Find where the given text appears and provide that cell's center as (X, Y) coordinate. 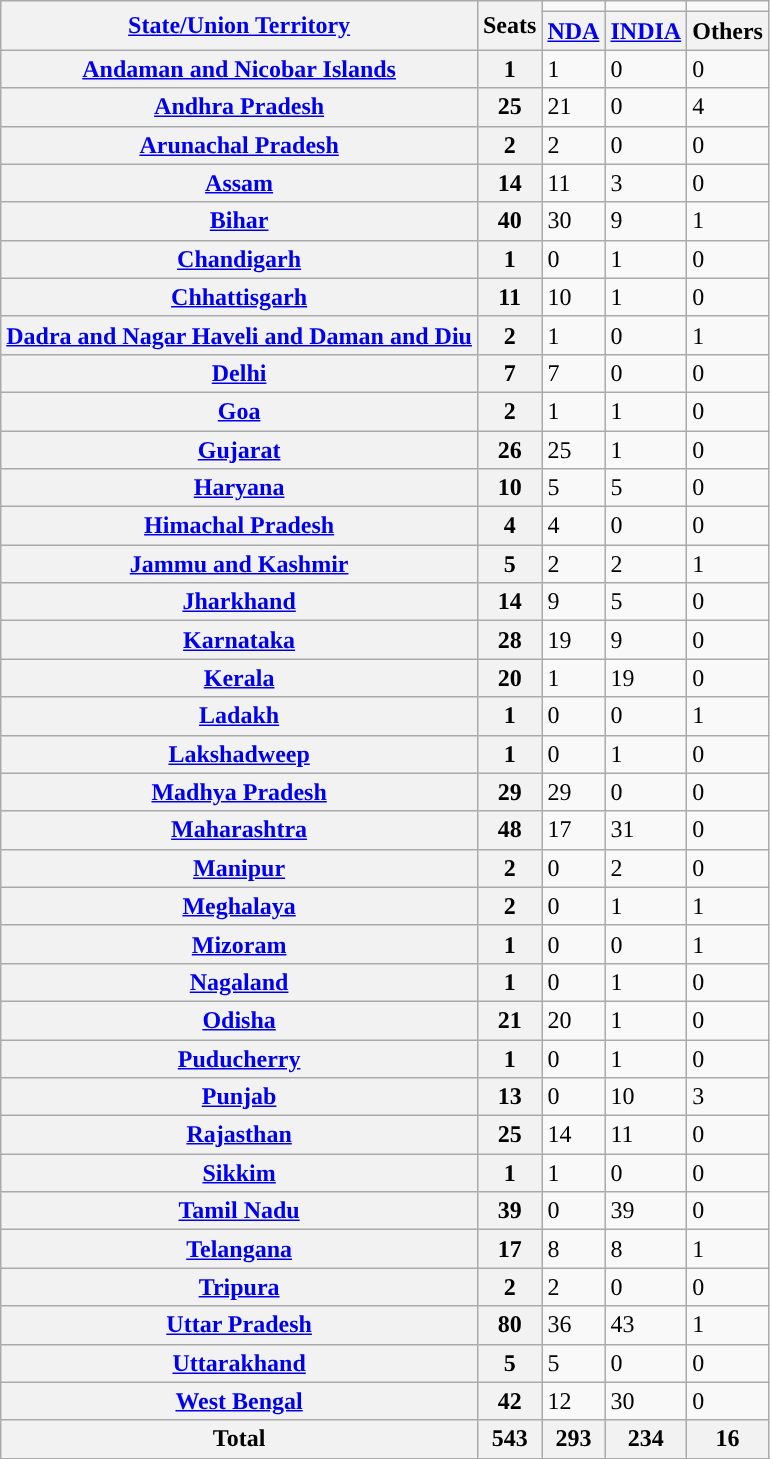
36 (574, 1325)
Haryana (240, 488)
Maharashtra (240, 830)
Madhya Pradesh (240, 792)
13 (509, 1097)
234 (646, 1439)
Seats (509, 26)
Jammu and Kashmir (240, 564)
Mizoram (240, 944)
Dadra and Nagar Haveli and Daman and Diu (240, 335)
Rajasthan (240, 1135)
12 (574, 1401)
Telangana (240, 1249)
Ladakh (240, 716)
Karnataka (240, 640)
Assam (240, 183)
Delhi (240, 373)
31 (646, 830)
543 (509, 1439)
Lakshadweep (240, 754)
Uttar Pradesh (240, 1325)
NDA (574, 31)
48 (509, 830)
Tamil Nadu (240, 1211)
Andaman and Nicobar Islands (240, 69)
Nagaland (240, 982)
Sikkim (240, 1173)
Puducherry (240, 1059)
40 (509, 221)
Andhra Pradesh (240, 107)
26 (509, 449)
42 (509, 1401)
Bihar (240, 221)
16 (728, 1439)
Manipur (240, 868)
West Bengal (240, 1401)
293 (574, 1439)
Total (240, 1439)
Kerala (240, 678)
Chandigarh (240, 259)
Uttarakhand (240, 1363)
Meghalaya (240, 906)
Himachal Pradesh (240, 526)
State/Union Territory (240, 26)
Goa (240, 411)
Tripura (240, 1287)
Punjab (240, 1097)
28 (509, 640)
Jharkhand (240, 602)
Chhattisgarh (240, 297)
Odisha (240, 1020)
INDIA (646, 31)
80 (509, 1325)
43 (646, 1325)
Others (728, 31)
Arunachal Pradesh (240, 145)
Gujarat (240, 449)
